Pinpoint the cell where the given text exists, returning its (x, y) midpoint coordinate. 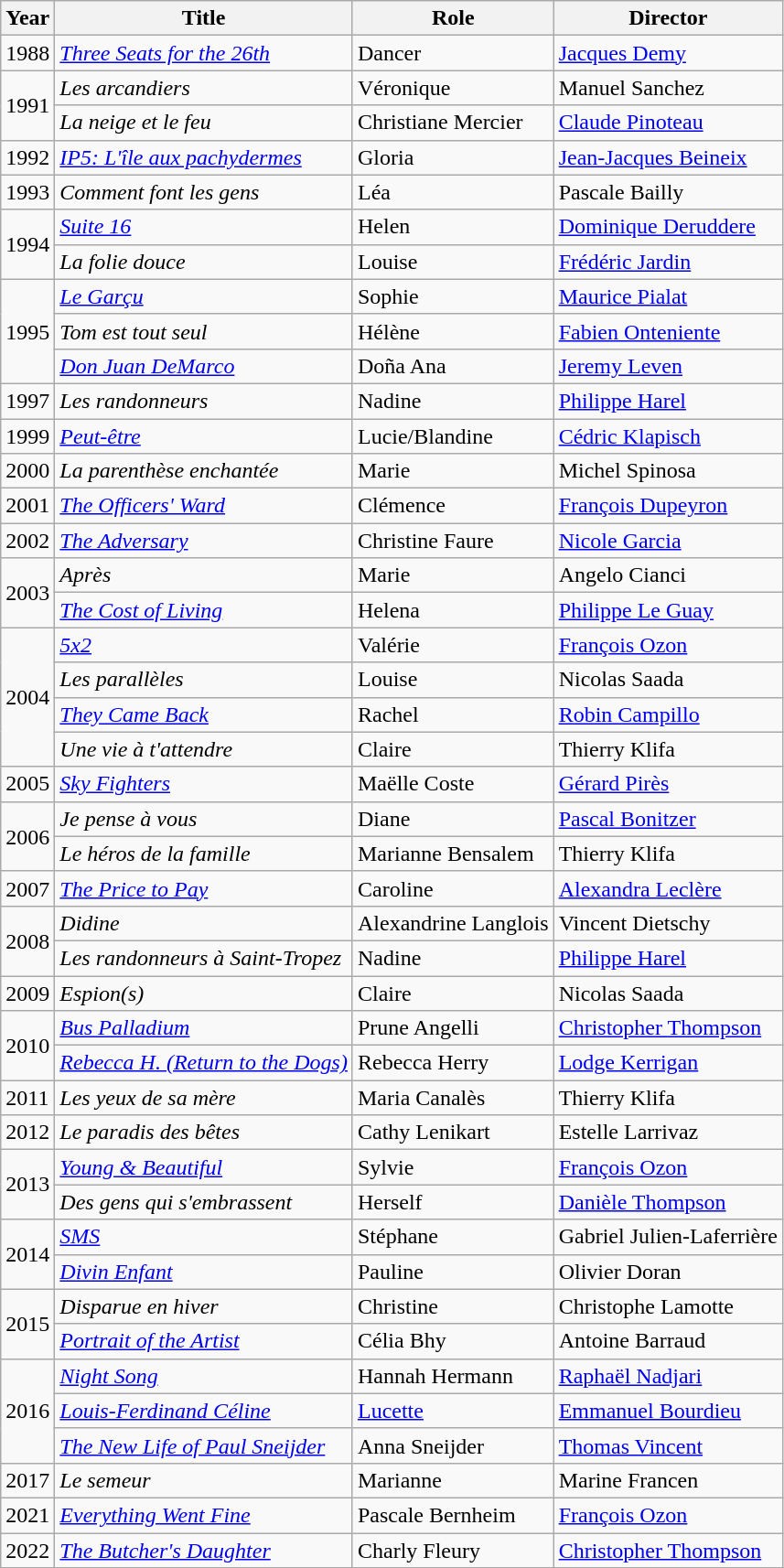
2007 (27, 888)
Didine (204, 923)
Frédéric Jardin (668, 262)
2000 (27, 471)
1992 (27, 157)
Philippe Le Guay (668, 610)
Prune Angelli (453, 1028)
Le Garçu (204, 296)
2016 (27, 1411)
Maëlle Coste (453, 784)
Everything Went Fine (204, 1515)
Danièle Thompson (668, 1202)
Rebecca H. (Return to the Dogs) (204, 1063)
2015 (27, 1324)
Marine Francen (668, 1480)
2002 (27, 541)
Herself (453, 1202)
Robin Campillo (668, 714)
Jean-Jacques Beineix (668, 157)
Espion(s) (204, 993)
Une vie à t'attendre (204, 749)
Christine (453, 1306)
1999 (27, 436)
Estelle Larrivaz (668, 1133)
Diane (453, 819)
Des gens qui s'embrassent (204, 1202)
Young & Beautiful (204, 1167)
Suite 16 (204, 227)
The Price to Pay (204, 888)
Alexandrine Langlois (453, 923)
Marianne (453, 1480)
Hélène (453, 331)
Helena (453, 610)
Portrait of the Artist (204, 1341)
Pascale Bailly (668, 192)
1995 (27, 331)
Les arcandiers (204, 88)
Pascale Bernheim (453, 1515)
2014 (27, 1254)
2022 (27, 1551)
Christine Faure (453, 541)
2003 (27, 593)
The Officers' Ward (204, 506)
Manuel Sanchez (668, 88)
Three Seats for the 26th (204, 53)
1997 (27, 401)
IP5: L'île aux pachydermes (204, 157)
Gabriel Julien-Laferrière (668, 1237)
Bus Palladium (204, 1028)
Gloria (453, 157)
Après (204, 575)
2004 (27, 697)
SMS (204, 1237)
Rebecca Herry (453, 1063)
Gérard Pirès (668, 784)
2008 (27, 940)
2013 (27, 1185)
Title (204, 18)
Lucie/Blandine (453, 436)
Michel Spinosa (668, 471)
2011 (27, 1098)
1993 (27, 192)
Anna Sneijder (453, 1445)
2017 (27, 1480)
2012 (27, 1133)
Léa (453, 192)
Les randonneurs (204, 401)
2006 (27, 836)
Role (453, 18)
The Cost of Living (204, 610)
They Came Back (204, 714)
Jacques Demy (668, 53)
Louis-Ferdinand Céline (204, 1411)
2005 (27, 784)
Le paradis des bêtes (204, 1133)
Jeremy Leven (668, 366)
Pauline (453, 1272)
2021 (27, 1515)
Raphaël Nadjari (668, 1376)
Clémence (453, 506)
Christiane Mercier (453, 123)
1994 (27, 244)
Le héros de la famille (204, 854)
Helen (453, 227)
Divin Enfant (204, 1272)
Lucette (453, 1411)
Marianne Bensalem (453, 854)
Charly Fleury (453, 1551)
Emmanuel Bourdieu (668, 1411)
Director (668, 18)
La parenthèse enchantée (204, 471)
Hannah Hermann (453, 1376)
2009 (27, 993)
Pascal Bonitzer (668, 819)
1991 (27, 105)
Stéphane (453, 1237)
Cédric Klapisch (668, 436)
La neige et le feu (204, 123)
Year (27, 18)
Célia Bhy (453, 1341)
Rachel (453, 714)
François Dupeyron (668, 506)
2010 (27, 1046)
Peut-être (204, 436)
Night Song (204, 1376)
Les yeux de sa mère (204, 1098)
Tom est tout seul (204, 331)
Alexandra Leclère (668, 888)
Sophie (453, 296)
The Butcher's Daughter (204, 1551)
Don Juan DeMarco (204, 366)
Les parallèles (204, 680)
Angelo Cianci (668, 575)
Les randonneurs à Saint-Tropez (204, 958)
Vincent Dietschy (668, 923)
La folie douce (204, 262)
5x2 (204, 645)
Maria Canalès (453, 1098)
2001 (27, 506)
Véronique (453, 88)
Le semeur (204, 1480)
Dancer (453, 53)
Antoine Barraud (668, 1341)
Thomas Vincent (668, 1445)
Dominique Deruddere (668, 227)
Fabien Onteniente (668, 331)
Comment font les gens (204, 192)
Sylvie (453, 1167)
Caroline (453, 888)
The New Life of Paul Sneijder (204, 1445)
Lodge Kerrigan (668, 1063)
Nicole Garcia (668, 541)
Christophe Lamotte (668, 1306)
Cathy Lenikart (453, 1133)
The Adversary (204, 541)
Claude Pinoteau (668, 123)
Maurice Pialat (668, 296)
Doña Ana (453, 366)
Valérie (453, 645)
1988 (27, 53)
Disparue en hiver (204, 1306)
Je pense à vous (204, 819)
Sky Fighters (204, 784)
Olivier Doran (668, 1272)
